Identify which cell holds the provided text, then report its [X, Y] central coordinate. 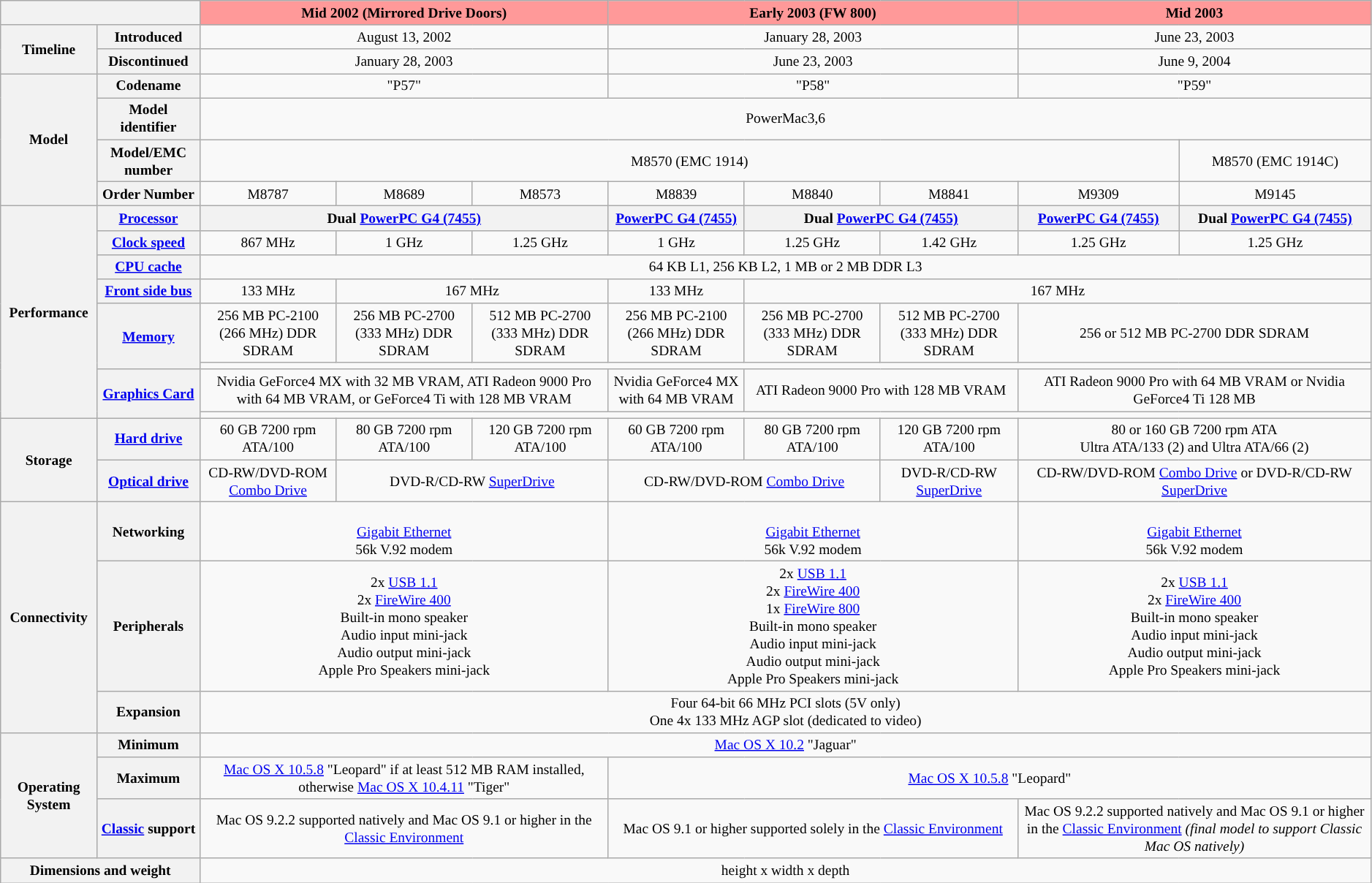
Nvidia GeForce4 MX with 64 MB VRAM [676, 390]
Memory [148, 336]
ATI Radeon 9000 Pro with 128 MB VRAM [881, 390]
Maximum [148, 778]
PowerMac3,6 [785, 118]
Mid 2003 [1194, 13]
"P57" [403, 86]
M8573 [540, 193]
Timeline [49, 50]
M9145 [1275, 193]
64 KB L1, 256 KB L2, 1 MB or 2 MB DDR L3 [785, 266]
M8841 [949, 193]
Classic support [148, 829]
M9309 [1098, 193]
Minimum [148, 744]
2x USB 1.12x FireWire 4001x FireWire 800Built-in mono speakerAudio input mini-jackAudio output mini-jackApple Pro Speakers mini-jack [813, 626]
Operating System [49, 795]
Model/EMC number [148, 161]
Discontinued [148, 61]
M8689 [404, 193]
Mac OS 9.2.2 supported natively and Mac OS 9.1 or higher in the Classic Environment [403, 829]
Model identifier [148, 118]
Codename [148, 86]
Graphics Card [148, 393]
Connectivity [49, 618]
"P59" [1194, 86]
80 or 160 GB 7200 rpm ATAUltra ATA/133 (2) and Ultra ATA/66 (2) [1194, 439]
Peripherals [148, 626]
256 or 512 MB PC-2700 DDR SDRAM [1194, 333]
M8787 [268, 193]
Early 2003 (FW 800) [813, 13]
Introduced [148, 37]
Mid 2002 (Mirrored Drive Doors) [403, 13]
ATI Radeon 9000 Pro with 64 MB VRAM or Nvidia GeForce4 Ti 128 MB [1194, 390]
M8840 [812, 193]
M8839 [676, 193]
Four 64-bit 66 MHz PCI slots (5V only)One 4x 133 MHz AGP slot (dedicated to video) [785, 712]
"P58" [813, 86]
Hard drive [148, 439]
Clock speed [148, 243]
Model [49, 140]
Processor [148, 218]
June 9, 2004 [1194, 61]
1.42 GHz [949, 243]
Dimensions and weight [101, 870]
Storage [49, 461]
Mac OS X 10.5.8 "Leopard" if at least 512 MB RAM installed, otherwise Mac OS X 10.4.11 "Tiger" [403, 778]
Order Number [148, 193]
Mac OS 9.1 or higher supported solely in the Classic Environment [813, 829]
Mac OS X 10.5.8 "Leopard" [990, 778]
CPU cache [148, 266]
August 13, 2002 [403, 37]
CD-RW/DVD-ROM Combo Drive or DVD-R/CD-RW SuperDrive [1194, 481]
M8570 (EMC 1914) [689, 161]
Mac OS X 10.2 "Jaguar" [785, 744]
Optical drive [148, 481]
Networking [148, 532]
Expansion [148, 712]
Nvidia GeForce4 MX with 32 MB VRAM, ATI Radeon 9000 Pro with 64 MB VRAM, or GeForce4 Ti with 128 MB VRAM [403, 390]
Performance [49, 312]
M8570 (EMC 1914C) [1275, 161]
867 MHz [268, 243]
height x width x depth [785, 870]
Mac OS 9.2.2 supported natively and Mac OS 9.1 or higher in the Classic Environment (final model to support Classic Mac OS natively) [1194, 829]
Front side bus [148, 291]
